From the cell containing the given text, extract its center point as (X, Y) coordinate. 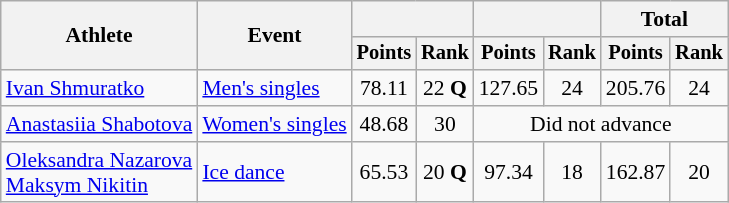
205.76 (636, 88)
22 Q (445, 88)
78.11 (384, 88)
127.65 (508, 88)
Anastasiia Shabotova (100, 124)
162.87 (636, 172)
Ivan Shmuratko (100, 88)
Women's singles (274, 124)
20 (699, 172)
20 Q (445, 172)
Athlete (100, 36)
Total (664, 19)
97.34 (508, 172)
Did not advance (601, 124)
Ice dance (274, 172)
48.68 (384, 124)
Men's singles (274, 88)
18 (572, 172)
Oleksandra NazarovaMaksym Nikitin (100, 172)
30 (445, 124)
Event (274, 36)
65.53 (384, 172)
